From the cell containing the given text, extract its center point as (X, Y) coordinate. 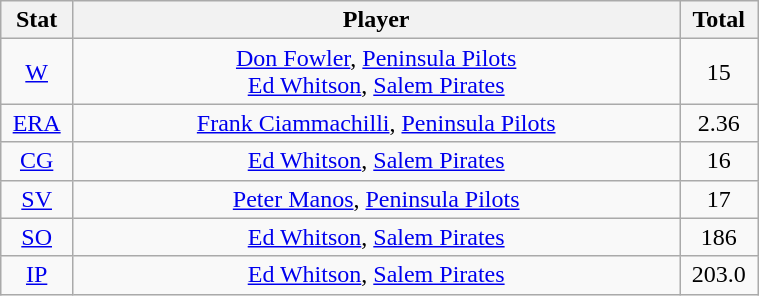
186 (719, 237)
17 (719, 199)
SV (37, 199)
2.36 (719, 123)
Total (719, 20)
203.0 (719, 275)
15 (719, 72)
16 (719, 161)
W (37, 72)
IP (37, 275)
Stat (37, 20)
Player (376, 20)
Don Fowler, Peninsula Pilots Ed Whitson, Salem Pirates (376, 72)
Frank Ciammachilli, Peninsula Pilots (376, 123)
ERA (37, 123)
SO (37, 237)
CG (37, 161)
Peter Manos, Peninsula Pilots (376, 199)
